Determine the [X, Y] coordinate at the center of the cell enclosing the given text.  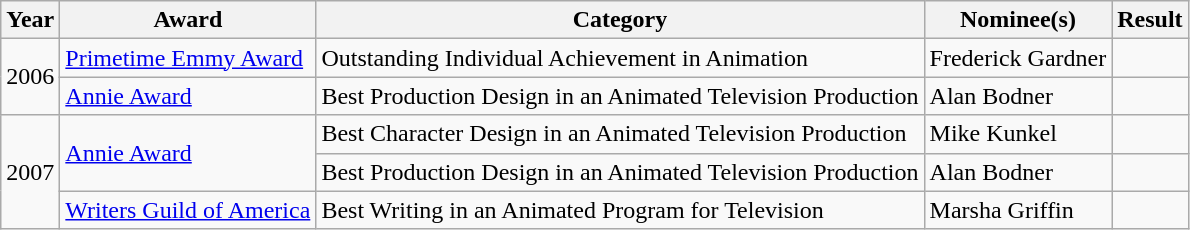
Frederick Gardner [1018, 58]
Mike Kunkel [1018, 134]
Marsha Griffin [1018, 210]
Best Writing in an Animated Program for Television [620, 210]
Best Character Design in an Animated Television Production [620, 134]
Nominee(s) [1018, 20]
Result [1150, 20]
Award [188, 20]
2006 [30, 77]
Year [30, 20]
2007 [30, 172]
Outstanding Individual Achievement in Animation [620, 58]
Writers Guild of America [188, 210]
Primetime Emmy Award [188, 58]
Category [620, 20]
